Extract the [X, Y] coordinate from the center of the cell holding the provided text.  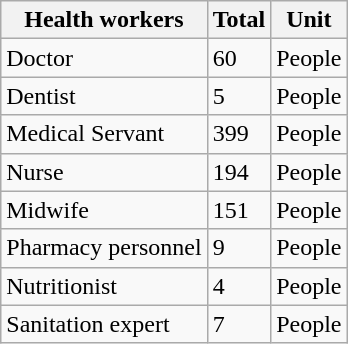
4 [239, 286]
Dentist [104, 96]
Midwife [104, 210]
399 [239, 134]
5 [239, 96]
Nutritionist [104, 286]
Pharmacy personnel [104, 248]
Medical Servant [104, 134]
151 [239, 210]
Sanitation expert [104, 324]
194 [239, 172]
60 [239, 58]
Total [239, 20]
Nurse [104, 172]
Health workers [104, 20]
7 [239, 324]
Unit [309, 20]
9 [239, 248]
Doctor [104, 58]
